Provide the (X, Y) coordinate of the cell's center where the given text is located.  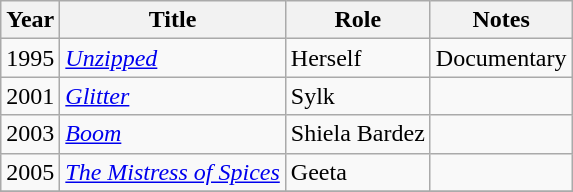
Role (358, 20)
2003 (30, 134)
Shiela Bardez (358, 134)
Geeta (358, 172)
Boom (172, 134)
Sylk (358, 96)
2005 (30, 172)
Herself (358, 58)
Glitter (172, 96)
Documentary (501, 58)
Notes (501, 20)
The Mistress of Spices (172, 172)
Year (30, 20)
Title (172, 20)
1995 (30, 58)
Unzipped (172, 58)
2001 (30, 96)
